Search for the cell housing the specified text and yield its (x, y) center coordinate. 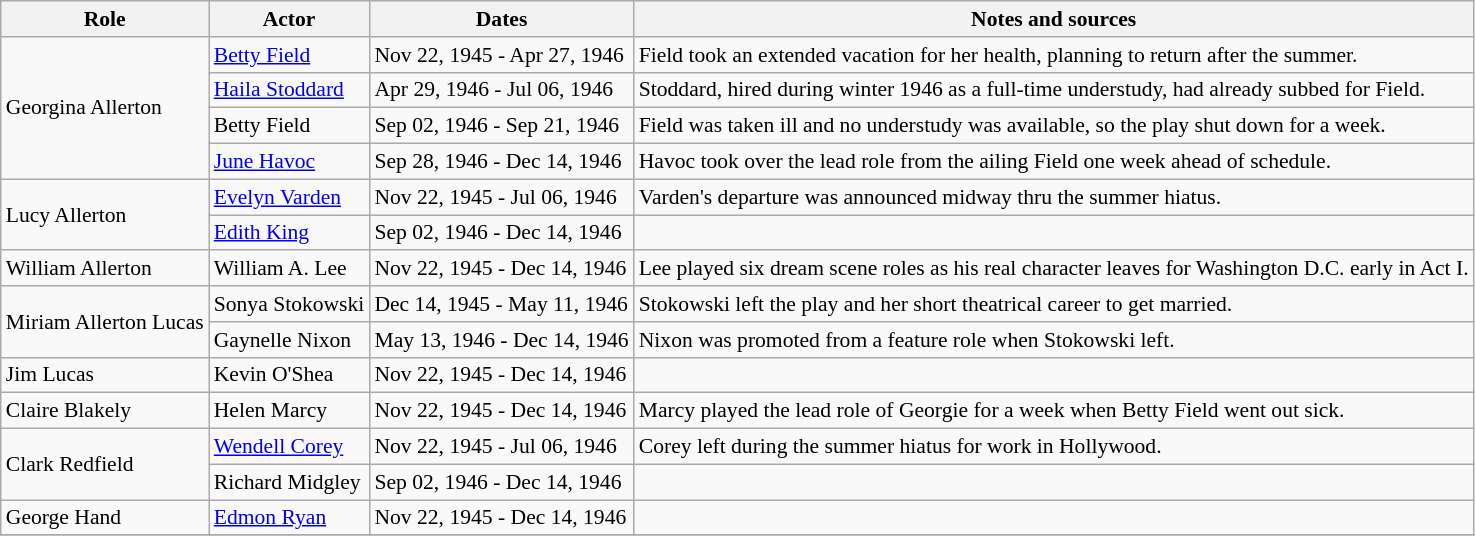
Claire Blakely (105, 411)
Helen Marcy (290, 411)
Evelyn Varden (290, 197)
June Havoc (290, 162)
Edith King (290, 233)
Havoc took over the lead role from the ailing Field one week ahead of schedule. (1054, 162)
Wendell Corey (290, 447)
Lee played six dream scene roles as his real character leaves for Washington D.C. early in Act I. (1054, 269)
Edmon Ryan (290, 518)
Georgina Allerton (105, 108)
Lucy Allerton (105, 214)
Sep 02, 1946 - Sep 21, 1946 (501, 126)
Richard Midgley (290, 482)
Kevin O'Shea (290, 375)
Notes and sources (1054, 19)
George Hand (105, 518)
Stokowski left the play and her short theatrical career to get married. (1054, 304)
Dates (501, 19)
Miriam Allerton Lucas (105, 322)
William Allerton (105, 269)
Nov 22, 1945 - Apr 27, 1946 (501, 55)
Actor (290, 19)
Field took an extended vacation for her health, planning to return after the summer. (1054, 55)
Role (105, 19)
Sonya Stokowski (290, 304)
Marcy played the lead role of Georgie for a week when Betty Field went out sick. (1054, 411)
Corey left during the summer hiatus for work in Hollywood. (1054, 447)
Field was taken ill and no understudy was available, so the play shut down for a week. (1054, 126)
May 13, 1946 - Dec 14, 1946 (501, 340)
William A. Lee (290, 269)
Nixon was promoted from a feature role when Stokowski left. (1054, 340)
Haila Stoddard (290, 90)
Clark Redfield (105, 464)
Dec 14, 1945 - May 11, 1946 (501, 304)
Sep 28, 1946 - Dec 14, 1946 (501, 162)
Jim Lucas (105, 375)
Gaynelle Nixon (290, 340)
Apr 29, 1946 - Jul 06, 1946 (501, 90)
Stoddard, hired during winter 1946 as a full-time understudy, had already subbed for Field. (1054, 90)
Varden's departure was announced midway thru the summer hiatus. (1054, 197)
